Pinpoint the cell where the given text exists, returning its [x, y] midpoint coordinate. 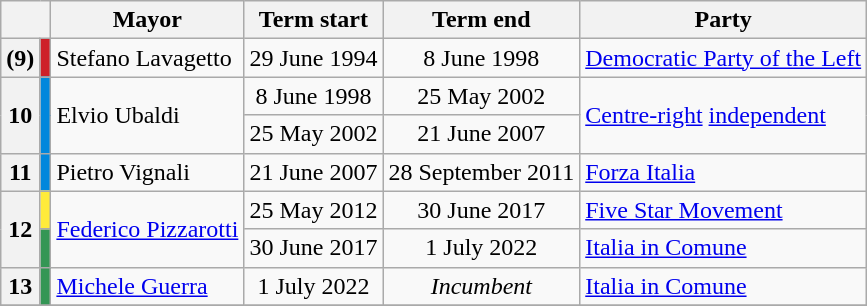
Term start [314, 20]
11 [20, 172]
13 [20, 286]
Mayor [148, 20]
12 [20, 229]
Party [724, 20]
Elvio Ubaldi [148, 115]
Federico Pizzarotti [148, 229]
Democratic Party of the Left [724, 58]
29 June 1994 [314, 58]
28 September 2011 [482, 172]
Pietro Vignali [148, 172]
Incumbent [482, 286]
Michele Guerra [148, 286]
Stefano Lavagetto [148, 58]
Forza Italia [724, 172]
(9) [20, 58]
Term end [482, 20]
Five Star Movement [724, 210]
Centre-right independent [724, 115]
25 May 2012 [314, 210]
10 [20, 115]
